Pinpoint the cell where the given text exists, returning its [X, Y] midpoint coordinate. 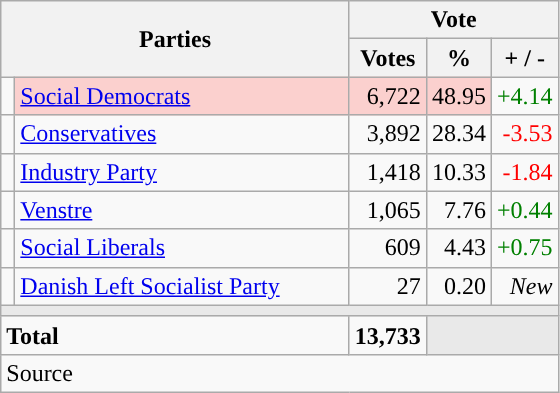
+4.14 [524, 96]
0.20 [458, 286]
+ / - [524, 58]
3,892 [388, 134]
48.95 [458, 96]
New [524, 286]
28.34 [458, 134]
Social Democrats [182, 96]
6,722 [388, 96]
Source [280, 373]
10.33 [458, 172]
Danish Left Socialist Party [182, 286]
Parties [176, 39]
Industry Party [182, 172]
Vote [454, 20]
% [458, 58]
-1.84 [524, 172]
13,733 [388, 335]
Votes [388, 58]
4.43 [458, 248]
7.76 [458, 210]
1,065 [388, 210]
+0.75 [524, 248]
1,418 [388, 172]
27 [388, 286]
Total [176, 335]
-3.53 [524, 134]
Venstre [182, 210]
Conservatives [182, 134]
+0.44 [524, 210]
609 [388, 248]
Social Liberals [182, 248]
